For the text-containing cell, return its midpoint in (x, y) coordinate format. 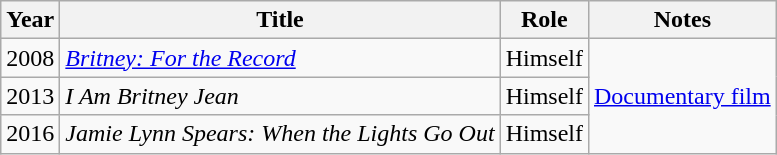
Britney: For the Record (280, 58)
Jamie Lynn Spears: When the Lights Go Out (280, 134)
2013 (30, 96)
Documentary film (682, 96)
2016 (30, 134)
Year (30, 20)
Title (280, 20)
Notes (682, 20)
2008 (30, 58)
Role (544, 20)
I Am Britney Jean (280, 96)
